Find where the given text appears and provide that cell's center as (X, Y) coordinate. 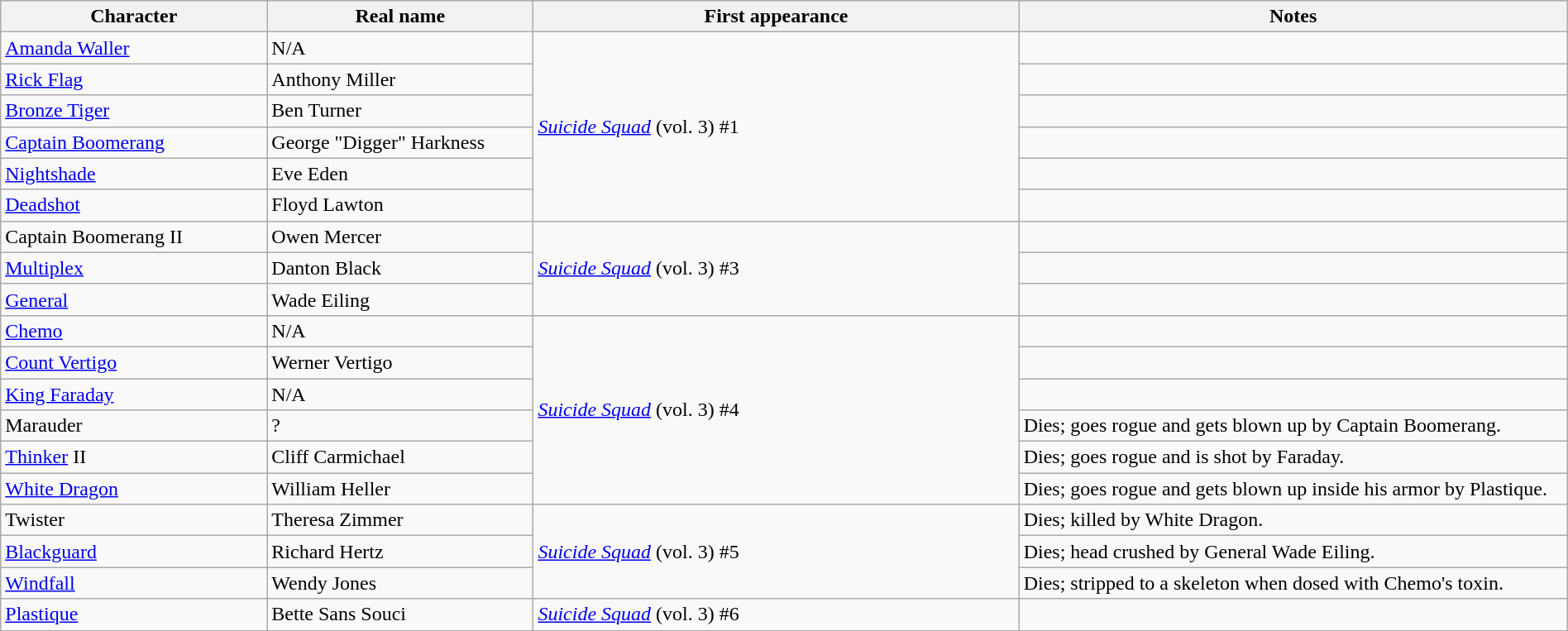
Suicide Squad (vol. 3) #1 (776, 127)
Blackguard (134, 552)
Captain Boomerang II (134, 237)
Chemo (134, 331)
Amanda Waller (134, 48)
Anthony Miller (400, 79)
Suicide Squad (vol. 3) #4 (776, 409)
Ben Turner (400, 111)
First appearance (776, 17)
Floyd Lawton (400, 205)
Character (134, 17)
Windfall (134, 583)
Wendy Jones (400, 583)
Dies; goes rogue and is shot by Faraday. (1293, 457)
Cliff Carmichael (400, 457)
Plastique (134, 614)
George "Digger" Harkness (400, 142)
? (400, 426)
Dies; stripped to a skeleton when dosed with Chemo's toxin. (1293, 583)
Wade Eiling (400, 299)
King Faraday (134, 394)
Real name (400, 17)
Count Vertigo (134, 362)
William Heller (400, 489)
Notes (1293, 17)
Owen Mercer (400, 237)
Marauder (134, 426)
Dies; killed by White Dragon. (1293, 520)
Deadshot (134, 205)
Dies; goes rogue and gets blown up inside his armor by Plastique. (1293, 489)
Captain Boomerang (134, 142)
Nightshade (134, 174)
Danton Black (400, 268)
Thinker II (134, 457)
Bronze Tiger (134, 111)
Suicide Squad (vol. 3) #3 (776, 268)
Twister (134, 520)
Suicide Squad (vol. 3) #6 (776, 614)
Dies; goes rogue and gets blown up by Captain Boomerang. (1293, 426)
Suicide Squad (vol. 3) #5 (776, 552)
Theresa Zimmer (400, 520)
Richard Hertz (400, 552)
Werner Vertigo (400, 362)
Eve Eden (400, 174)
Multiplex (134, 268)
White Dragon (134, 489)
Rick Flag (134, 79)
Dies; head crushed by General Wade Eiling. (1293, 552)
Bette Sans Souci (400, 614)
General (134, 299)
